Detect which cell encompasses the target text, then output its [X, Y] center coordinate. 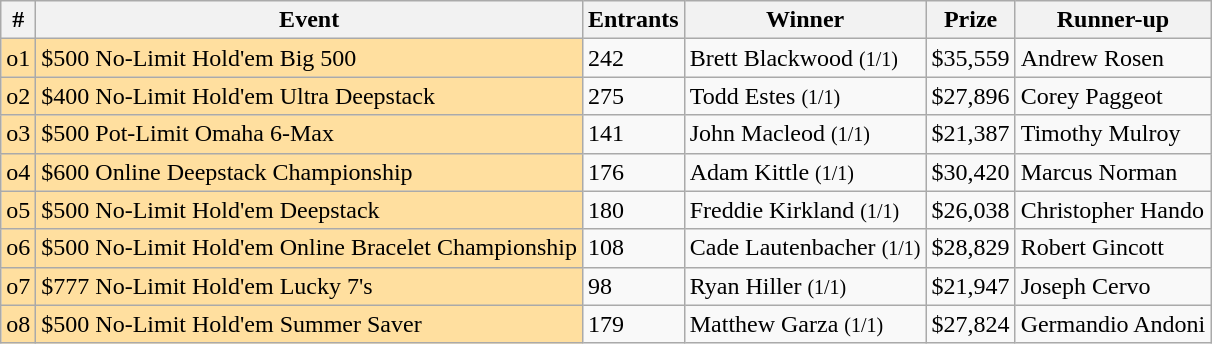
Runner-up [1113, 20]
$26,038 [970, 210]
Prize [970, 20]
180 [633, 210]
Joseph Cervo [1113, 286]
98 [633, 286]
275 [633, 96]
$21,387 [970, 134]
$500 No-Limit Hold'em Big 500 [310, 58]
Cade Lautenbacher (1/1) [805, 248]
Matthew Garza (1/1) [805, 324]
o3 [18, 134]
Event [310, 20]
# [18, 20]
Robert Gincott [1113, 248]
o4 [18, 172]
o1 [18, 58]
Todd Estes (1/1) [805, 96]
$27,896 [970, 96]
$500 No-Limit Hold'em Summer Saver [310, 324]
o7 [18, 286]
$500 No-Limit Hold'em Online Bracelet Championship [310, 248]
o5 [18, 210]
$35,559 [970, 58]
$400 No-Limit Hold'em Ultra Deepstack [310, 96]
Andrew Rosen [1113, 58]
$777 No-Limit Hold'em Lucky 7's [310, 286]
Marcus Norman [1113, 172]
$27,824 [970, 324]
Timothy Mulroy [1113, 134]
Christopher Hando [1113, 210]
Winner [805, 20]
o8 [18, 324]
Brett Blackwood (1/1) [805, 58]
108 [633, 248]
176 [633, 172]
Ryan Hiller (1/1) [805, 286]
John Macleod (1/1) [805, 134]
179 [633, 324]
$600 Online Deepstack Championship [310, 172]
$500 Pot-Limit Omaha 6-Max [310, 134]
$21,947 [970, 286]
Corey Paggeot [1113, 96]
$500 No-Limit Hold'em Deepstack [310, 210]
$30,420 [970, 172]
Adam Kittle (1/1) [805, 172]
o6 [18, 248]
$28,829 [970, 248]
Entrants [633, 20]
Germandio Andoni [1113, 324]
242 [633, 58]
141 [633, 134]
o2 [18, 96]
Freddie Kirkland (1/1) [805, 210]
